For the text-containing cell, return its midpoint in [x, y] coordinate format. 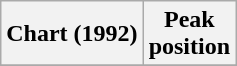
Peakposition [189, 34]
Chart (1992) [72, 34]
